Search for the cell housing the specified text and yield its [x, y] center coordinate. 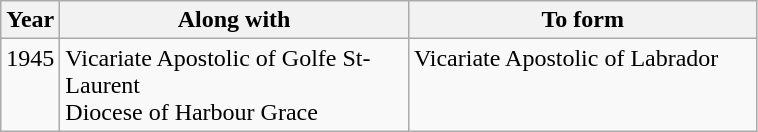
Vicariate Apostolic of Labrador [582, 85]
To form [582, 20]
Along with [234, 20]
Vicariate Apostolic of Golfe St-Laurent Diocese of Harbour Grace [234, 85]
Year [30, 20]
1945 [30, 85]
